Provide the (x, y) coordinate of the cell's center where the given text is located.  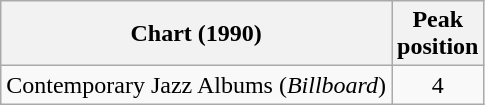
Contemporary Jazz Albums (Billboard) (196, 85)
Peakposition (438, 34)
4 (438, 85)
Chart (1990) (196, 34)
